Determine the (X, Y) coordinate at the center of the cell enclosing the given text.  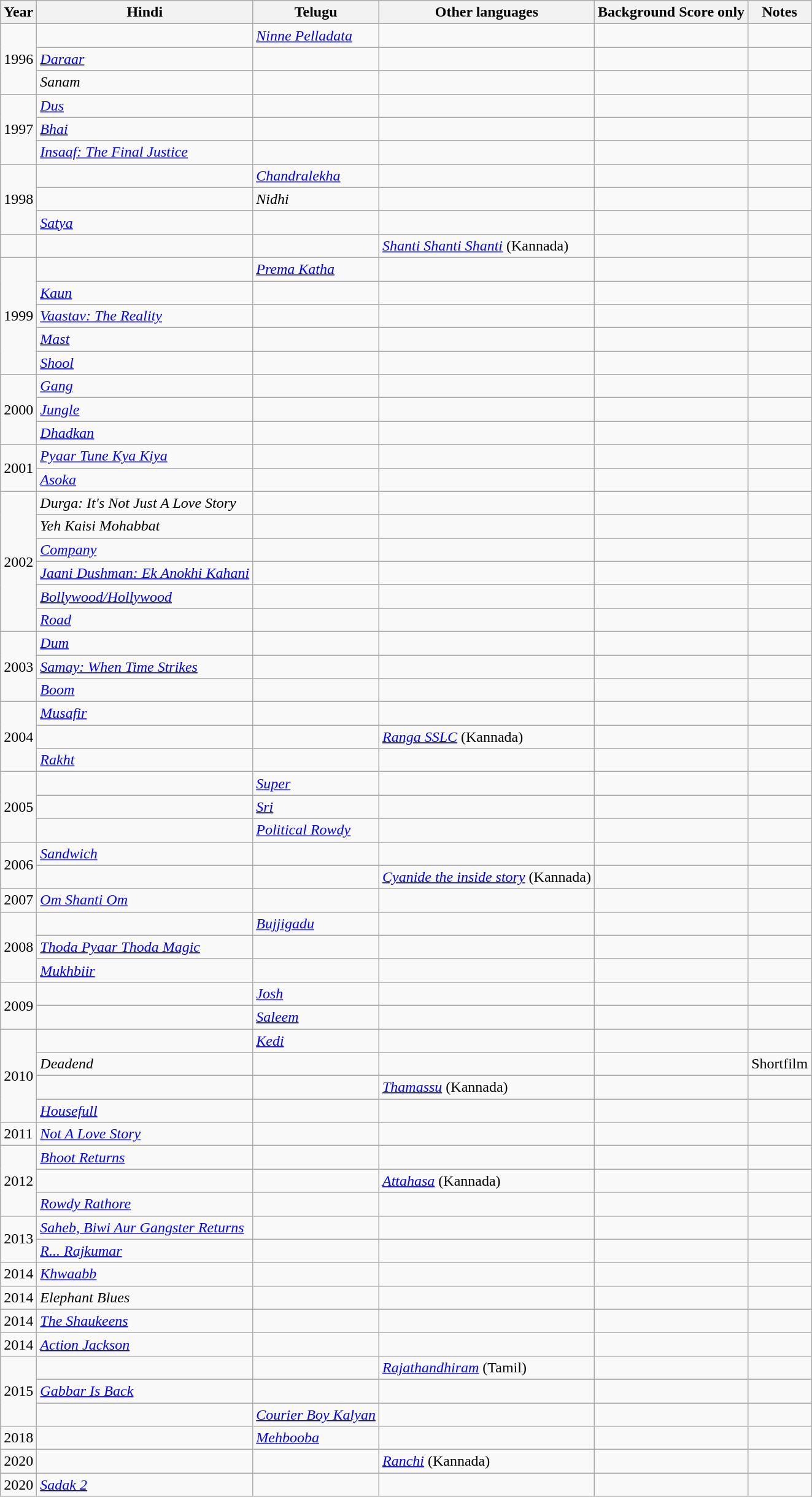
1997 (18, 129)
Action Jackson (145, 1344)
Bhoot Returns (145, 1157)
Shanti Shanti Shanti (Kannada) (486, 246)
Rakht (145, 760)
Political Rowdy (316, 830)
Dum (145, 643)
Attahasa (Kannada) (486, 1181)
Mukhbiir (145, 970)
Yeh Kaisi Mohabbat (145, 526)
Year (18, 12)
Sadak 2 (145, 1485)
Om Shanti Om (145, 900)
Ranchi (Kannada) (486, 1461)
2010 (18, 1076)
Deadend (145, 1064)
1999 (18, 316)
2001 (18, 468)
Boom (145, 690)
Saleem (316, 1017)
Saheb, Biwi Aur Gangster Returns (145, 1227)
Mast (145, 340)
Kaun (145, 293)
Jaani Dushman: Ek Anokhi Kahani (145, 573)
Khwaabb (145, 1274)
Ranga SSLC (Kannada) (486, 737)
Bujjigadu (316, 923)
R... Rajkumar (145, 1251)
Sanam (145, 82)
1998 (18, 199)
Mehbooba (316, 1438)
2013 (18, 1239)
2003 (18, 666)
Housefull (145, 1111)
Dhadkan (145, 433)
Chandralekha (316, 176)
Sandwich (145, 853)
Gang (145, 386)
Jungle (145, 410)
Vaastav: The Reality (145, 316)
2006 (18, 865)
Rowdy Rathore (145, 1204)
Background Score only (671, 12)
Samay: When Time Strikes (145, 666)
Insaaf: The Final Justice (145, 152)
2002 (18, 561)
2015 (18, 1391)
2011 (18, 1134)
Company (145, 550)
Satya (145, 222)
Rajathandhiram (Tamil) (486, 1367)
2018 (18, 1438)
1996 (18, 59)
Musafir (145, 714)
Asoka (145, 480)
Bollywood/Hollywood (145, 596)
2004 (18, 737)
Hindi (145, 12)
2007 (18, 900)
2000 (18, 410)
Shortfilm (779, 1064)
Cyanide the inside story (Kannada) (486, 877)
Nidhi (316, 199)
Elephant Blues (145, 1297)
Other languages (486, 12)
Shool (145, 363)
2008 (18, 947)
Telugu (316, 12)
Daraar (145, 59)
Bhai (145, 129)
Thoda Pyaar Thoda Magic (145, 947)
Courier Boy Kalyan (316, 1414)
The Shaukeens (145, 1321)
Pyaar Tune Kya Kiya (145, 456)
2012 (18, 1181)
2005 (18, 807)
Super (316, 783)
Thamassu (Kannada) (486, 1087)
Dus (145, 106)
Ninne Pelladata (316, 36)
Josh (316, 993)
Gabbar Is Back (145, 1391)
Prema Katha (316, 269)
Durga: It's Not Just A Love Story (145, 503)
Road (145, 620)
2009 (18, 1005)
Not A Love Story (145, 1134)
Notes (779, 12)
Sri (316, 807)
Kedi (316, 1041)
